For the text-containing cell, return its midpoint in (x, y) coordinate format. 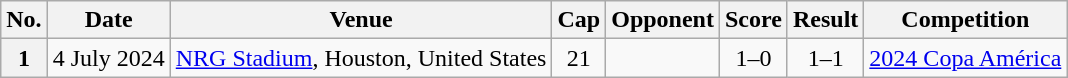
1–0 (753, 58)
Competition (966, 20)
1–1 (825, 58)
No. (24, 20)
Date (108, 20)
1 (24, 58)
Venue (361, 20)
4 July 2024 (108, 58)
21 (579, 58)
NRG Stadium, Houston, United States (361, 58)
2024 Copa América (966, 58)
Opponent (663, 20)
Cap (579, 20)
Result (825, 20)
Score (753, 20)
